Return [x, y] of the center of cell containing provided text 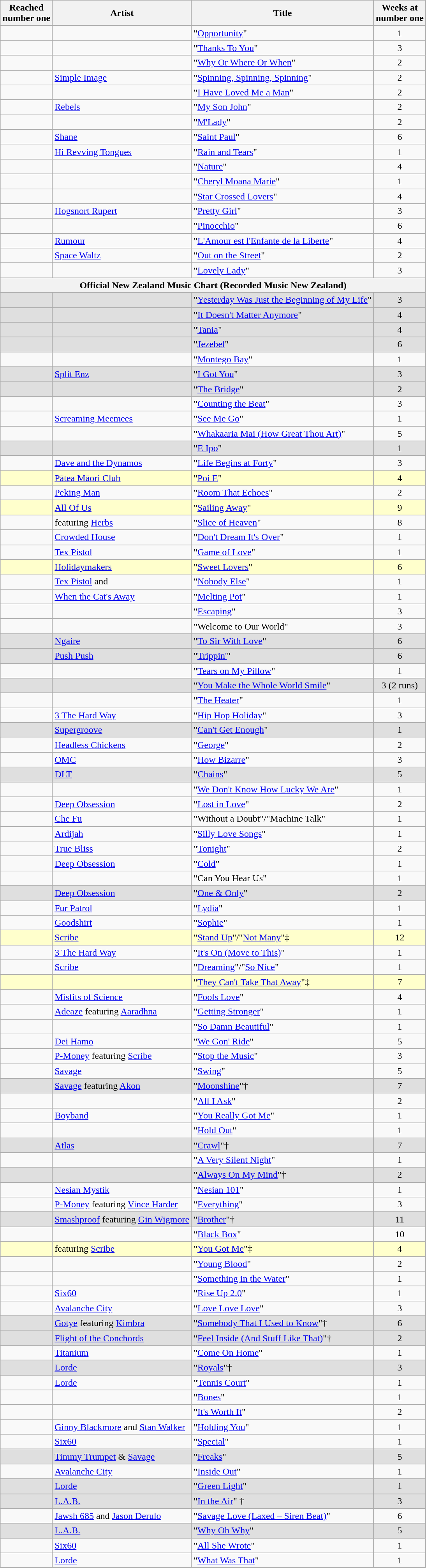
Hi Revving Tongues [122, 152]
"M'Lady" [283, 122]
All Of Us [122, 508]
8 [400, 522]
featuring Scribe [122, 1249]
When the Cat's Away [122, 596]
"Sweet Lovers" [283, 567]
"Inside Out" [283, 1471]
"The Heater" [283, 700]
"All She Wrote" [283, 1545]
Push Push [122, 656]
"Come On Home" [283, 1353]
Goodshirt [122, 923]
"Lost in Love" [283, 804]
"Pretty Girl" [283, 211]
"Without a Doubt"/"Machine Talk" [283, 819]
"It's On (Move to This)" [283, 952]
"Green Light" [283, 1486]
"A Very Silent Night" [283, 1160]
Crowded House [122, 537]
"Crawl"† [283, 1145]
"Lovely Lady" [283, 270]
"Trippin'" [283, 656]
3 (2 runs) [400, 686]
Rumour [122, 241]
Pātea Māori Club [122, 478]
"Everything" [283, 1205]
Smashproof featuring Gin Wigmore [122, 1219]
"Can't Get Enough" [283, 730]
"One & Only" [283, 893]
"Poi E" [283, 478]
"You Really Got Me" [283, 1115]
"Sailing Away" [283, 508]
11 [400, 1219]
"Jezebel" [283, 344]
Official New Zealand Music Chart (Recorded Music New Zealand) [213, 285]
"Silly Love Songs" [283, 834]
10 [400, 1234]
"Cheryl Moana Marie" [283, 181]
"Thanks To You" [283, 48]
"Love Love Love" [283, 1308]
Atlas [122, 1145]
Misfits of Science [122, 997]
Title [283, 13]
"Royals"† [283, 1367]
Holidaymakers [122, 567]
"Opportunity" [283, 33]
"It's Worth It" [283, 1412]
"Feel Inside (And Stuff Like That)"† [283, 1338]
P-Money featuring Scribe [122, 1056]
OMC [122, 760]
"They Can't Take That Away"‡ [283, 982]
"Brother"† [283, 1219]
True Bliss [122, 848]
Adeaze featuring Aaradhna [122, 1012]
"See Me Go" [283, 418]
Shane [122, 137]
"Getting Stronger" [283, 1012]
"Moonshine"† [283, 1086]
Peking Man [122, 493]
Tex Pistol [122, 552]
Ngaire [122, 641]
Fur Patrol [122, 908]
9 [400, 508]
"My Son John" [283, 107]
Gotye featuring Kimbra [122, 1323]
"You Got Me"‡ [283, 1249]
Reachednumber one [26, 13]
"Hold Out" [283, 1130]
"I Have Loved Me a Man" [283, 92]
"Holding You" [283, 1427]
12 [400, 938]
Dei Hamo [122, 1041]
"I Got You" [283, 374]
"You Make the Whole World Smile" [283, 686]
"All I Ask" [283, 1101]
Rebels [122, 107]
"Chains" [283, 774]
Space Waltz [122, 256]
"Savage Love (Laxed – Siren Beat)" [283, 1516]
"Pinocchio" [283, 226]
"Montego Bay" [283, 359]
"Nature" [283, 166]
"To Sir With Love" [283, 641]
Headless Chickens [122, 745]
"Stop the Music" [283, 1056]
"Counting the Beat" [283, 404]
"Nesian 101" [283, 1190]
"Rain and Tears" [283, 152]
"E Ipo" [283, 448]
Boyband [122, 1115]
"Escaping" [283, 611]
Flight of the Conchords [122, 1338]
"Tonight" [283, 848]
Titanium [122, 1353]
"Cold" [283, 863]
"Sophie" [283, 923]
Savage [122, 1071]
"Why Or Where Or When" [283, 63]
"Melting Pot" [283, 596]
"Hip Hop Holiday" [283, 715]
"Tennis Court" [283, 1383]
"Star Crossed Lovers" [283, 196]
"Fools Love" [283, 997]
"The Bridge" [283, 389]
"Whakaaria Mai (How Great Thou Art)" [283, 434]
Dave and the Dynamos [122, 463]
"We Don't Know How Lucky We Are" [283, 789]
"Game of Love" [283, 552]
"It Doesn't Matter Anymore" [283, 315]
featuring Herbs [122, 522]
Jawsh 685 and Jason Derulo [122, 1516]
"Spinning, Spinning, Spinning" [283, 78]
"Nobody Else" [283, 582]
"Dreaming"/"So Nice" [283, 967]
Che Fu [122, 819]
"We Gon' Ride" [283, 1041]
Screaming Meemees [122, 418]
"So Damn Beautiful" [283, 1027]
"Something in the Water" [283, 1279]
"Tears on My Pillow" [283, 670]
"Always On My Mind"† [283, 1175]
"Swing" [283, 1071]
Ardijah [122, 834]
"Why Oh Why" [283, 1531]
Tex Pistol and [122, 582]
"How Bizarre" [283, 760]
"Saint Paul" [283, 137]
"Can You Hear Us" [283, 878]
"What Was That" [283, 1560]
"Slice of Heaven" [283, 522]
"Life Begins at Forty" [283, 463]
Supergroove [122, 730]
"Welcome to Our World" [283, 626]
"Don't Dream It's Over" [283, 537]
"Somebody That I Used to Know"† [283, 1323]
"George" [283, 745]
"Bones" [283, 1397]
"L'Amour est l'Enfante de la Liberte" [283, 241]
"Yesterday Was Just the Beginning of My Life" [283, 300]
"In the Air" † [283, 1501]
"Stand Up"/"Not Many"‡ [283, 938]
Split Enz [122, 374]
Nesian Mystik [122, 1190]
"Freaks" [283, 1457]
"Young Blood" [283, 1264]
Simple Image [122, 78]
"Lydia" [283, 908]
"Black Box" [283, 1234]
Timmy Trumpet & Savage [122, 1457]
"Special" [283, 1442]
Hogsnort Rupert [122, 211]
"Room That Echoes" [283, 493]
DLT [122, 774]
Ginny Blackmore and Stan Walker [122, 1427]
P-Money featuring Vince Harder [122, 1205]
Weeks atnumber one [400, 13]
"Out on the Street" [283, 256]
Savage featuring Akon [122, 1086]
"Tania" [283, 330]
"Rise Up 2.0" [283, 1293]
Artist [122, 13]
